Extract the [x, y] coordinate from the center of the cell holding the provided text.  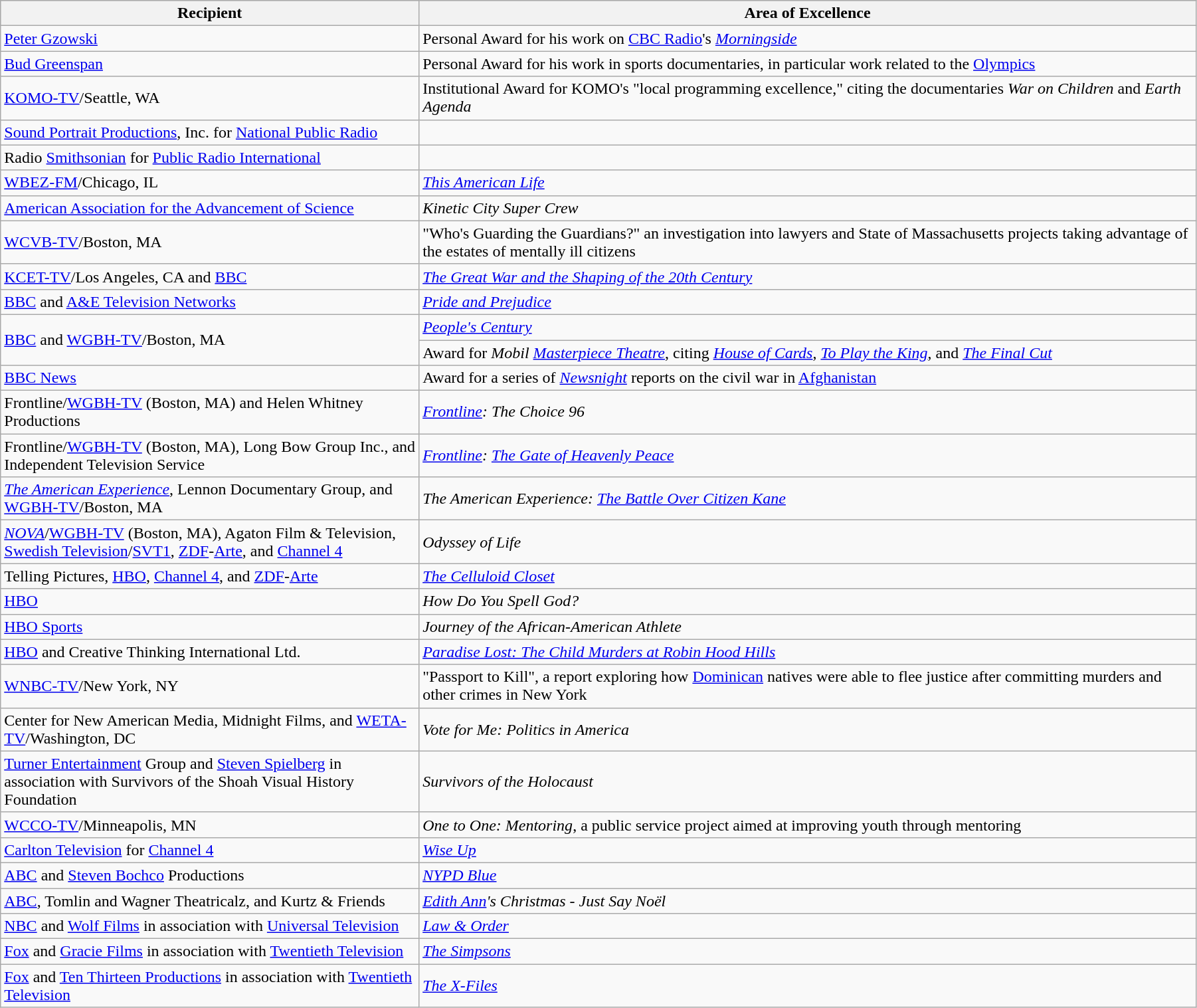
Journey of the African-American Athlete [808, 627]
Law & Order [808, 926]
Frontline: The Gate of Heavenly Peace [808, 456]
Turner Entertainment Group and Steven Spielberg in association with Survivors of the Shoah Visual History Foundation [210, 781]
"Passport to Kill", a report exploring how Dominican natives were able to flee justice after committing murders and other crimes in New York [808, 686]
Telling Pictures, HBO, Channel 4, and ZDF-Arte [210, 576]
Personal Award for his work on CBC Radio's Morningside [808, 39]
Wise Up [808, 850]
Personal Award for his work in sports documentaries, in particular work related to the Olympics [808, 64]
WCVB-TV/Boston, MA [210, 242]
Area of Excellence [808, 13]
Recipient [210, 13]
NOVA/WGBH-TV (Boston, MA), Agaton Film & Television, Swedish Television/SVT1, ZDF-Arte, and Channel 4 [210, 542]
The Celluloid Closet [808, 576]
One to One: Mentoring, a public service project aimed at improving youth through mentoring [808, 825]
HBO and Creative Thinking International Ltd. [210, 652]
Frontline: The Choice 96 [808, 412]
Award for a series of Newsnight reports on the civil war in Afghanistan [808, 378]
The Great War and the Shaping of the 20th Century [808, 276]
BBC News [210, 378]
KOMO-TV/Seattle, WA [210, 98]
BBC and WGBH-TV/Boston, MA [210, 340]
Carlton Television for Channel 4 [210, 850]
Kinetic City Super Crew [808, 208]
Peter Gzowski [210, 39]
Radio Smithsonian for Public Radio International [210, 157]
WBEZ-FM/Chicago, IL [210, 183]
Paradise Lost: The Child Murders at Robin Hood Hills [808, 652]
Edith Ann's Christmas - Just Say Noël [808, 900]
Survivors of the Holocaust [808, 781]
Institutional Award for KOMO's "local programming excellence," citing the documentaries War on Children and Earth Agenda [808, 98]
The American Experience: The Battle Over Citizen Kane [808, 498]
Fox and Gracie Films in association with Twentieth Television [210, 952]
WNBC-TV/New York, NY [210, 686]
Center for New American Media, Midnight Films, and WETA-TV/Washington, DC [210, 730]
ABC, Tomlin and Wagner Theatricalz, and Kurtz & Friends [210, 900]
Bud Greenspan [210, 64]
NYPD Blue [808, 875]
Frontline/WGBH-TV (Boston, MA), Long Bow Group Inc., and Independent Television Service [210, 456]
BBC and A&E Television Networks [210, 302]
The Simpsons [808, 952]
HBO Sports [210, 627]
Sound Portrait Productions, Inc. for National Public Radio [210, 132]
This American Life [808, 183]
Award for Mobil Masterpiece Theatre, citing House of Cards, To Play the King, and The Final Cut [808, 353]
HBO [210, 601]
People's Century [808, 327]
NBC and Wolf Films in association with Universal Television [210, 926]
Frontline/WGBH-TV (Boston, MA) and Helen Whitney Productions [210, 412]
The X-Files [808, 986]
Vote for Me: Politics in America [808, 730]
Pride and Prejudice [808, 302]
WCCO-TV/Minneapolis, MN [210, 825]
How Do You Spell God? [808, 601]
The American Experience, Lennon Documentary Group, and WGBH-TV/Boston, MA [210, 498]
Odyssey of Life [808, 542]
Fox and Ten Thirteen Productions in association with Twentieth Television [210, 986]
American Association for the Advancement of Science [210, 208]
ABC and Steven Bochco Productions [210, 875]
KCET-TV/Los Angeles, CA and BBC [210, 276]
